For the text-containing cell, return its midpoint in [x, y] coordinate format. 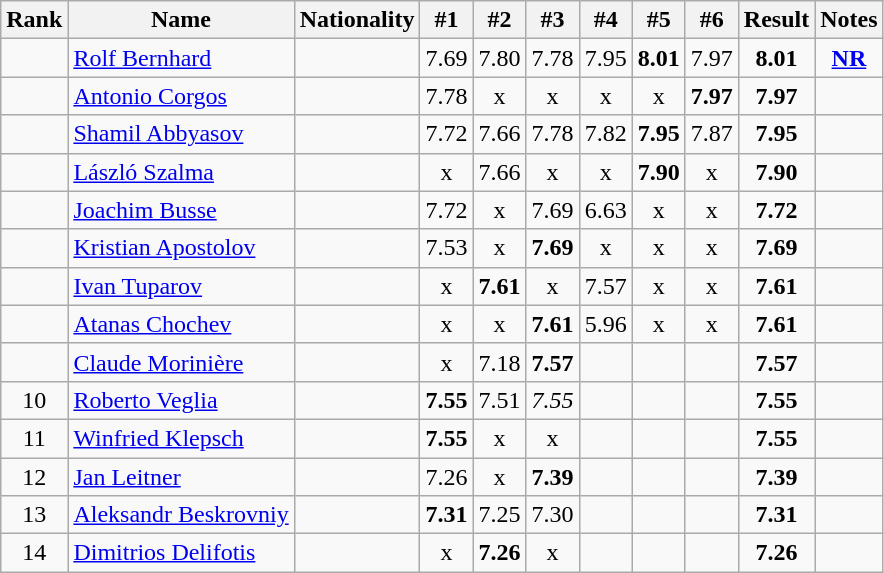
Rank [34, 20]
7.80 [500, 58]
#5 [658, 20]
Atanas Chochev [181, 324]
Shamil Abbyasov [181, 134]
14 [34, 553]
NR [849, 58]
Jan Leitner [181, 477]
#2 [500, 20]
Ivan Tuparov [181, 286]
Antonio Corgos [181, 96]
Claude Morinière [181, 362]
13 [34, 515]
Joachim Busse [181, 210]
12 [34, 477]
7.87 [712, 134]
5.96 [606, 324]
Winfried Klepsch [181, 438]
7.51 [500, 400]
7.82 [606, 134]
#1 [446, 20]
7.18 [500, 362]
Nationality [357, 20]
7.30 [552, 515]
Roberto Veglia [181, 400]
Aleksandr Beskrovniy [181, 515]
László Szalma [181, 172]
7.53 [446, 248]
6.63 [606, 210]
Rolf Bernhard [181, 58]
7.25 [500, 515]
#3 [552, 20]
Result [776, 20]
Kristian Apostolov [181, 248]
Notes [849, 20]
11 [34, 438]
#4 [606, 20]
10 [34, 400]
#6 [712, 20]
Dimitrios Delifotis [181, 553]
Name [181, 20]
